Output the [X, Y] coordinate of the center of the cell containing the given text.  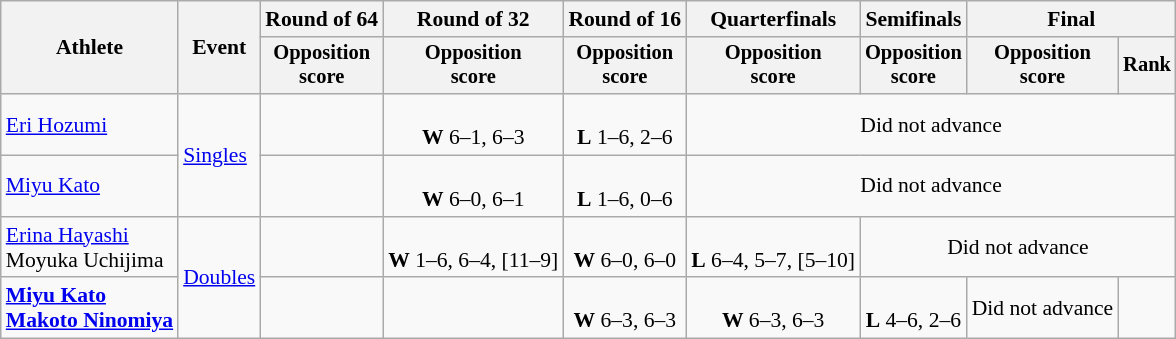
W 6–0, 6–1 [473, 186]
Miyu KatoMakoto Ninomiya [90, 308]
L 4–6, 2–6 [914, 308]
Final [1072, 19]
Eri Hozumi [90, 124]
L 6–4, 5–7, [5–10] [773, 248]
Miyu Kato [90, 186]
L 1–6, 0–6 [624, 186]
W 1–6, 6–4, [11–9] [473, 248]
Round of 16 [624, 19]
Athlete [90, 48]
Quarterfinals [773, 19]
L 1–6, 2–6 [624, 124]
Erina HayashiMoyuka Uchijima [90, 248]
Semifinals [914, 19]
Event [219, 48]
Round of 32 [473, 19]
Singles [219, 155]
Round of 64 [322, 19]
Doubles [219, 278]
Rank [1147, 66]
W 6–0, 6–0 [624, 248]
W 6–1, 6–3 [473, 124]
